Identify which cell holds the provided text, then report its (x, y) central coordinate. 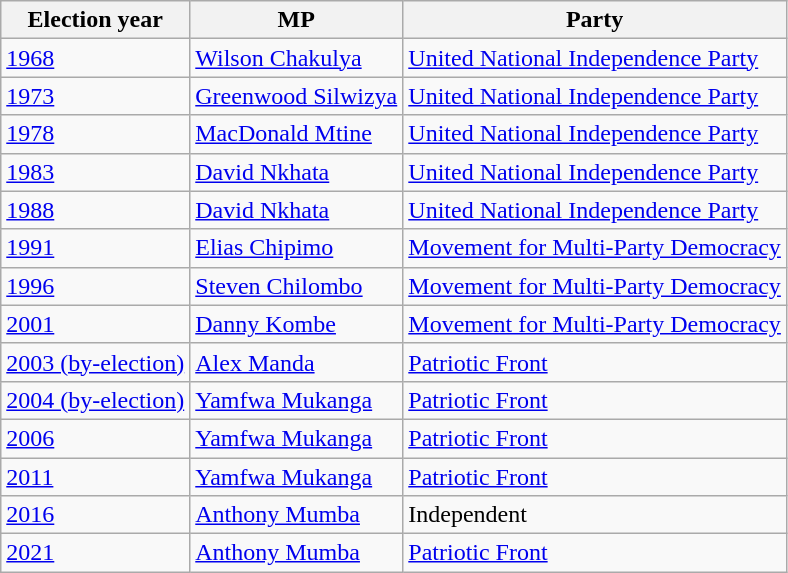
1973 (96, 96)
2003 (by-election) (96, 362)
Danny Kombe (296, 324)
2011 (96, 477)
1978 (96, 134)
1991 (96, 248)
Alex Manda (296, 362)
2016 (96, 515)
Wilson Chakulya (296, 58)
Elias Chipimo (296, 248)
1988 (96, 210)
2001 (96, 324)
1968 (96, 58)
2004 (by-election) (96, 400)
MacDonald Mtine (296, 134)
1983 (96, 172)
MP (296, 20)
Independent (595, 515)
Steven Chilombo (296, 286)
Greenwood Silwizya (296, 96)
1996 (96, 286)
2006 (96, 438)
2021 (96, 553)
Election year (96, 20)
Party (595, 20)
